Pinpoint the cell where the given text exists, returning its [X, Y] midpoint coordinate. 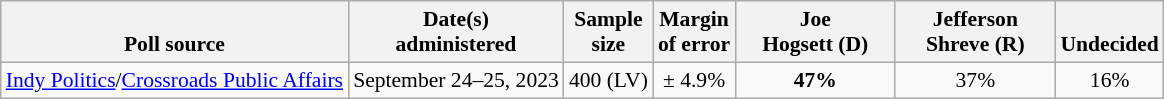
16% [1109, 80]
Samplesize [608, 32]
Date(s)administered [456, 32]
Undecided [1109, 32]
September 24–25, 2023 [456, 80]
Poll source [174, 32]
37% [975, 80]
JoeHogsett (D) [815, 32]
Marginof error [694, 32]
Indy Politics/Crossroads Public Affairs [174, 80]
400 (LV) [608, 80]
JeffersonShreve (R) [975, 32]
± 4.9% [694, 80]
47% [815, 80]
